Return [x, y] of the center of cell containing provided text 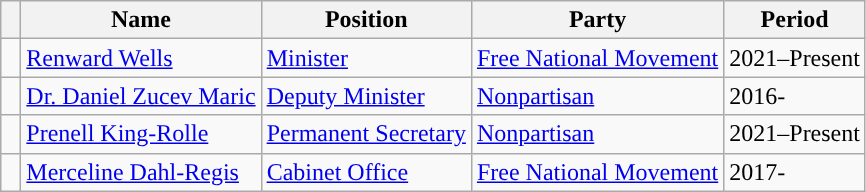
2017- [795, 172]
Minister [366, 58]
Prenell King-Rolle [141, 134]
Renward Wells [141, 58]
2016- [795, 96]
Dr. Daniel Zucev Maric [141, 96]
Period [795, 20]
Party [597, 20]
Cabinet Office [366, 172]
Position [366, 20]
Name [141, 20]
Merceline Dahl-Regis [141, 172]
Deputy Minister [366, 96]
Permanent Secretary [366, 134]
